Identify which cell holds the provided text, then report its (x, y) central coordinate. 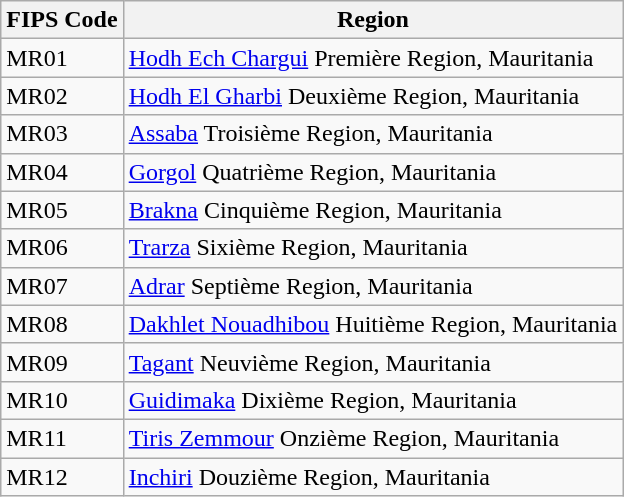
Guidimaka Dixième Region, Mauritania (373, 400)
MR10 (62, 400)
Trarza Sixième Region, Mauritania (373, 248)
MR06 (62, 248)
MR01 (62, 58)
MR09 (62, 362)
MR04 (62, 172)
Hodh Ech Chargui Première Region, Mauritania (373, 58)
Inchiri Douzième Region, Mauritania (373, 477)
FIPS Code (62, 20)
Tiris Zemmour Onzième Region, Mauritania (373, 438)
Dakhlet Nouadhibou Huitième Region, Mauritania (373, 324)
Adrar Septième Region, Mauritania (373, 286)
Brakna Cinquième Region, Mauritania (373, 210)
MR07 (62, 286)
MR08 (62, 324)
Tagant Neuvième Region, Mauritania (373, 362)
Gorgol Quatrième Region, Mauritania (373, 172)
Assaba Troisième Region, Mauritania (373, 134)
MR02 (62, 96)
MR05 (62, 210)
MR12 (62, 477)
Region (373, 20)
Hodh El Gharbi Deuxième Region, Mauritania (373, 96)
MR11 (62, 438)
MR03 (62, 134)
